From the cell containing the given text, extract its center point as [X, Y] coordinate. 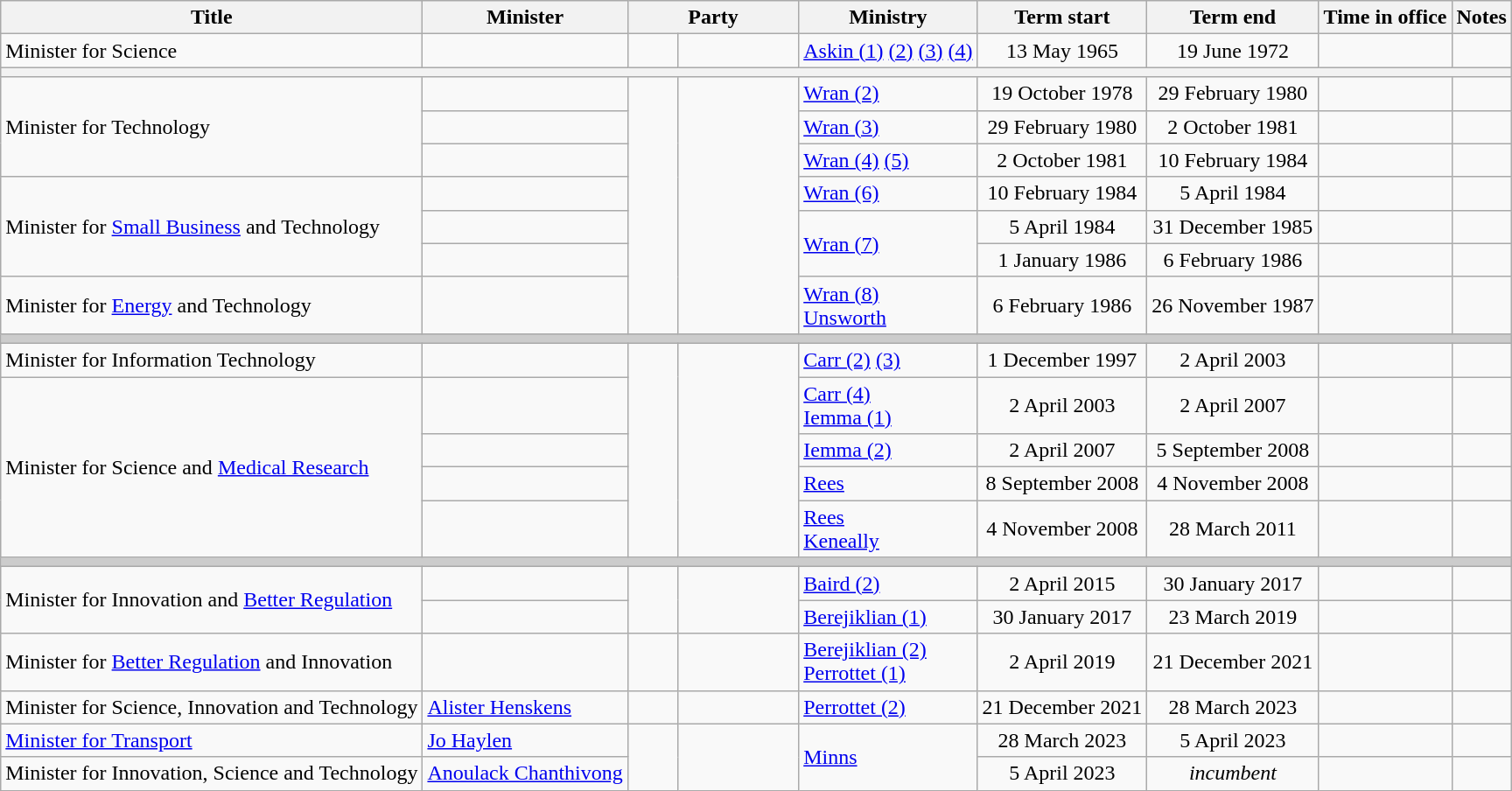
Minister for Technology [212, 127]
Wran (4) (5) [888, 160]
Berejiklian (1) [888, 617]
Minister for Better Regulation and Innovation [212, 661]
Anoulack Chanthivong [525, 773]
Perrottet (2) [888, 707]
Minister for Science and Medical Research [212, 466]
Rees [888, 484]
26 November 1987 [1233, 304]
Wran (8)Unsworth [888, 304]
Carr (2) (3) [888, 360]
Alister Henskens [525, 707]
Askin (1) (2) (3) (4) [888, 51]
Notes [1481, 17]
23 March 2019 [1233, 617]
2 April 2019 [1062, 661]
8 September 2008 [1062, 484]
2 April 2015 [1062, 584]
28 March 2011 [1233, 528]
Minister for Science [212, 51]
Minister for Information Technology [212, 360]
Term start [1062, 17]
Minister for Transport [212, 740]
5 September 2008 [1233, 451]
Berejiklian (2)Perrottet (1) [888, 661]
19 June 1972 [1233, 51]
Wran (3) [888, 127]
Minister for Innovation and Better Regulation [212, 600]
Iemma (2) [888, 451]
13 May 1965 [1062, 51]
Wran (2) [888, 94]
Jo Haylen [525, 740]
Baird (2) [888, 584]
Minister for Science, Innovation and Technology [212, 707]
1 December 1997 [1062, 360]
Term end [1233, 17]
incumbent [1233, 773]
Ministry [888, 17]
Wran (7) [888, 243]
Minister for Innovation, Science and Technology [212, 773]
Title [212, 17]
31 December 1985 [1233, 227]
Carr (4)Iemma (1) [888, 404]
ReesKeneally [888, 528]
Minns [888, 757]
Party [712, 17]
19 October 1978 [1062, 94]
1 January 1986 [1062, 260]
Minister for Small Business and Technology [212, 227]
Wran (6) [888, 193]
Minister [525, 17]
Time in office [1385, 17]
Minister for Energy and Technology [212, 304]
